From the cell containing the given text, extract its center point as [x, y] coordinate. 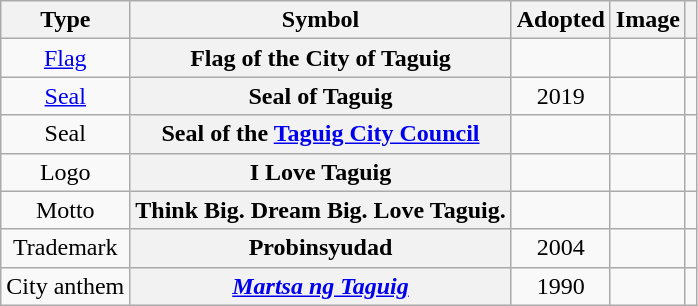
Seal of the Taguig City Council [320, 134]
Symbol [320, 20]
2019 [560, 96]
Adopted [560, 20]
Martsa ng Taguig [320, 286]
Flag of the City of Taguig [320, 58]
Flag [66, 58]
Trademark [66, 248]
I Love Taguig [320, 172]
2004 [560, 248]
Image [648, 20]
1990 [560, 286]
Seal of Taguig [320, 96]
Motto [66, 210]
Type [66, 20]
Probinsyudad [320, 248]
Think Big. Dream Big. Love Taguig. [320, 210]
City anthem [66, 286]
Logo [66, 172]
